Extract the [X, Y] coordinate from the center of the cell holding the provided text.  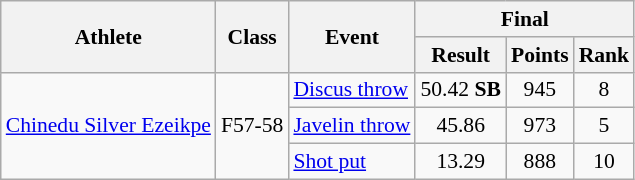
F57-58 [252, 126]
Shot put [352, 162]
Chinedu Silver Ezeikpe [108, 126]
10 [604, 162]
888 [540, 162]
Discus throw [352, 90]
945 [540, 90]
Rank [604, 55]
Javelin throw [352, 126]
5 [604, 126]
Points [540, 55]
973 [540, 126]
Final [524, 19]
Class [252, 36]
13.29 [460, 162]
Athlete [108, 36]
Event [352, 36]
8 [604, 90]
45.86 [460, 126]
Result [460, 55]
50.42 SB [460, 90]
